Detect which cell encompasses the target text, then output its (X, Y) center coordinate. 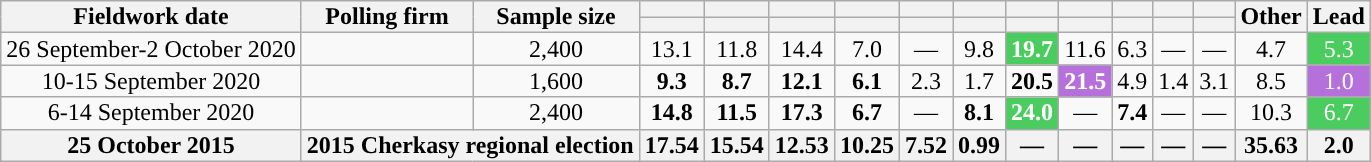
9.3 (672, 81)
1.7 (978, 81)
25 October 2015 (152, 145)
11.6 (1086, 49)
11.5 (736, 113)
3.1 (1214, 81)
6.1 (866, 81)
7.0 (866, 49)
12.53 (802, 145)
8.1 (978, 113)
21.5 (1086, 81)
4.7 (1271, 49)
8.7 (736, 81)
35.63 (1271, 145)
14.8 (672, 113)
5.3 (1338, 49)
15.54 (736, 145)
6-14 September 2020 (152, 113)
2015 Cherkasy regional election (470, 145)
24.0 (1032, 113)
1.4 (1174, 81)
Lead (1338, 17)
20.5 (1032, 81)
2.3 (926, 81)
6.3 (1132, 49)
Polling firm (387, 17)
0.99 (978, 145)
17.3 (802, 113)
7.52 (926, 145)
9.8 (978, 49)
12.1 (802, 81)
Sample size (556, 17)
10.25 (866, 145)
26 September-2 October 2020 (152, 49)
4.9 (1132, 81)
1,600 (556, 81)
19.7 (1032, 49)
Other (1271, 17)
7.4 (1132, 113)
17.54 (672, 145)
2.0 (1338, 145)
14.4 (802, 49)
1.0 (1338, 81)
10-15 September 2020 (152, 81)
11.8 (736, 49)
13.1 (672, 49)
Fieldwork date (152, 17)
10.3 (1271, 113)
8.5 (1271, 81)
